Locate the cell with the specified text and output its (X, Y) center coordinate. 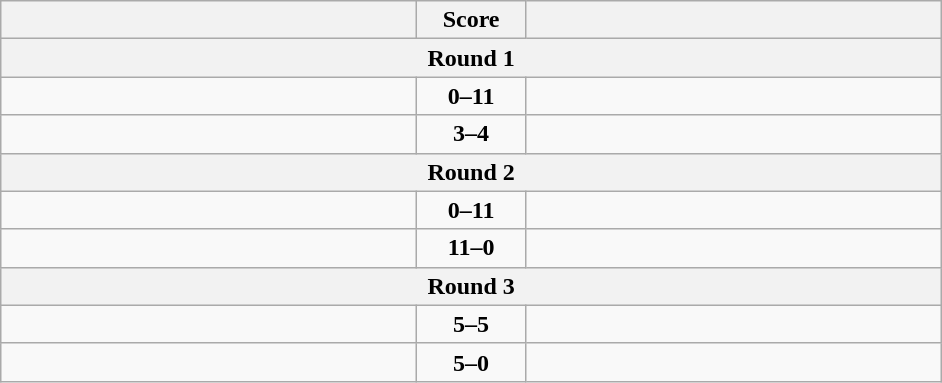
3–4 (472, 134)
Round 3 (472, 286)
11–0 (472, 248)
Round 1 (472, 58)
Round 2 (472, 172)
Score (472, 20)
5–5 (472, 324)
5–0 (472, 362)
